From the cell containing the given text, extract its center point as (x, y) coordinate. 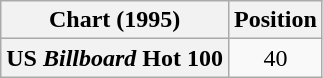
40 (276, 58)
Chart (1995) (115, 20)
Position (276, 20)
US Billboard Hot 100 (115, 58)
